Provide the [X, Y] coordinate of the cell's center where the given text is located.  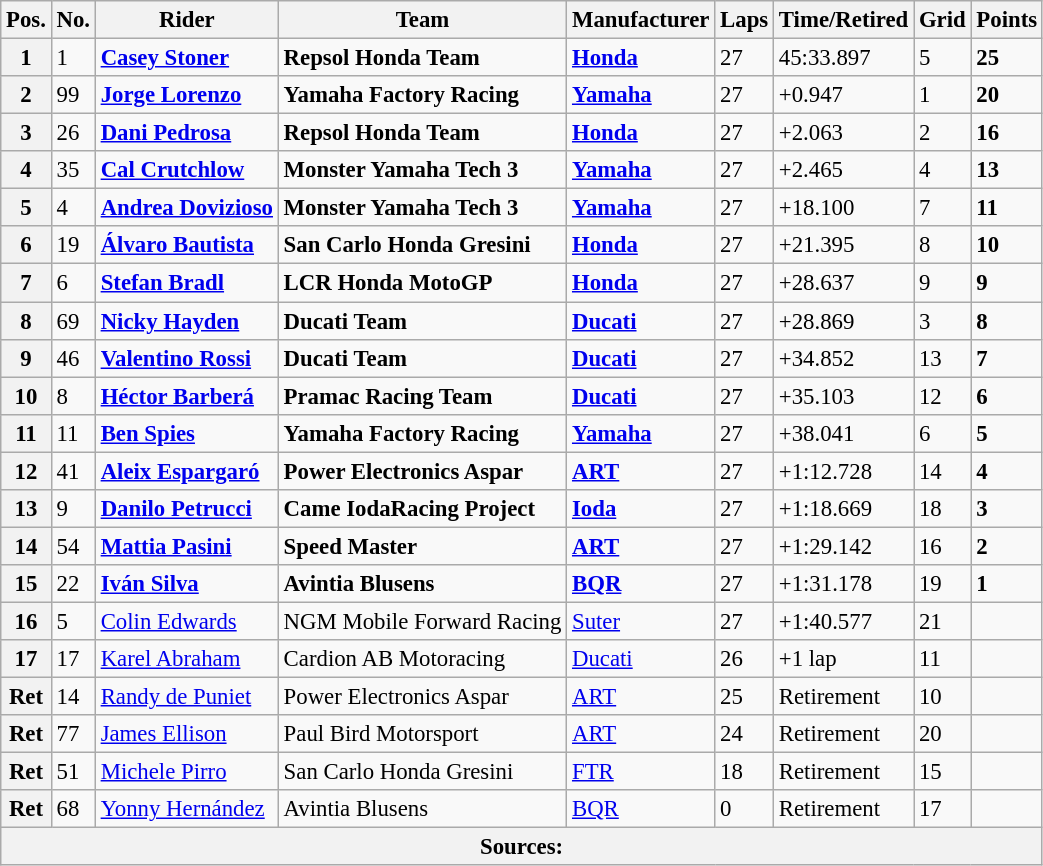
41 [73, 471]
+1:18.669 [844, 509]
Nicky Hayden [186, 321]
69 [73, 321]
Iván Silva [186, 584]
+38.041 [844, 433]
21 [942, 621]
+21.395 [844, 245]
James Ellison [186, 734]
+1:31.178 [844, 584]
Cardion AB Motoracing [422, 659]
Manufacturer [641, 20]
Speed Master [422, 546]
68 [73, 809]
99 [73, 95]
Pos. [26, 20]
Suter [641, 621]
46 [73, 358]
NGM Mobile Forward Racing [422, 621]
+0.947 [844, 95]
22 [73, 584]
Pramac Racing Team [422, 396]
+18.100 [844, 208]
Andrea Dovizioso [186, 208]
Sources: [522, 847]
LCR Honda MotoGP [422, 283]
35 [73, 170]
Time/Retired [844, 20]
+1:29.142 [844, 546]
Michele Pirro [186, 772]
Jorge Lorenzo [186, 95]
+35.103 [844, 396]
Ioda [641, 509]
45:33.897 [844, 58]
Mattia Pasini [186, 546]
+2.465 [844, 170]
Laps [744, 20]
+34.852 [844, 358]
Danilo Petrucci [186, 509]
0 [744, 809]
No. [73, 20]
Team [422, 20]
Came IodaRacing Project [422, 509]
Stefan Bradl [186, 283]
+1 lap [844, 659]
54 [73, 546]
51 [73, 772]
Álvaro Bautista [186, 245]
+2.063 [844, 133]
Karel Abraham [186, 659]
Dani Pedrosa [186, 133]
Randy de Puniet [186, 697]
Casey Stoner [186, 58]
Valentino Rossi [186, 358]
+1:40.577 [844, 621]
Points [1006, 20]
Yonny Hernández [186, 809]
+1:12.728 [844, 471]
+28.869 [844, 321]
77 [73, 734]
FTR [641, 772]
Ben Spies [186, 433]
+28.637 [844, 283]
24 [744, 734]
Aleix Espargaró [186, 471]
Paul Bird Motorsport [422, 734]
Rider [186, 20]
Cal Crutchlow [186, 170]
Grid [942, 20]
Héctor Barberá [186, 396]
Colin Edwards [186, 621]
